Provide the (X, Y) coordinate of the cell's center where the given text is located.  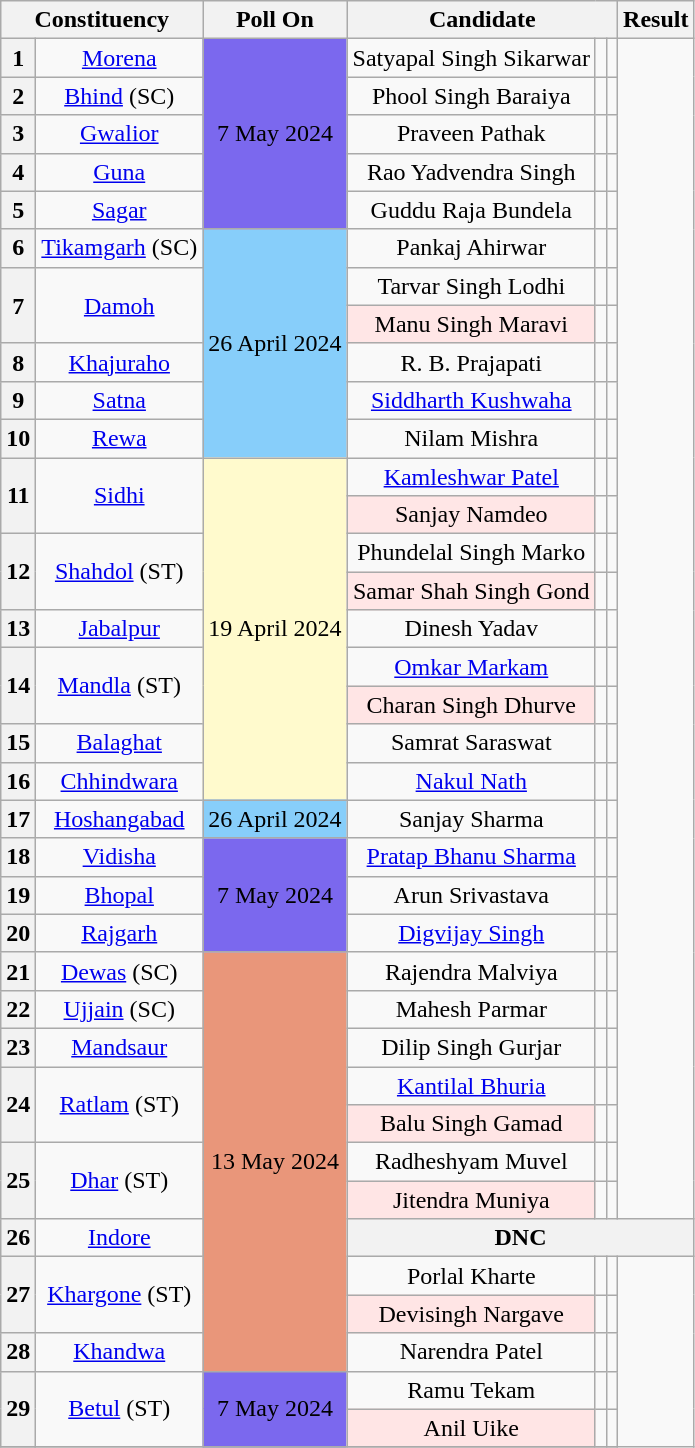
Devisingh Nargave (471, 1314)
25 (18, 1181)
Phundelal Singh Marko (471, 553)
12 (18, 572)
13 May 2024 (275, 1162)
19 April 2024 (275, 630)
Hoshangabad (120, 819)
28 (18, 1352)
19 (18, 895)
Indore (120, 1238)
Chhindwara (120, 781)
Sanjay Namdeo (471, 515)
22 (18, 1009)
23 (18, 1047)
4 (18, 172)
7 (18, 305)
Samrat Saraswat (471, 743)
Guna (120, 172)
Satyapal Singh Sikarwar (471, 58)
Narendra Patel (471, 1352)
Ramu Tekam (471, 1390)
Sidhi (120, 496)
Sanjay Sharma (471, 819)
Balaghat (120, 743)
21 (18, 971)
29 (18, 1409)
Bhind (SC) (120, 96)
16 (18, 781)
Siddharth Kushwaha (471, 400)
Rao Yadvendra Singh (471, 172)
Balu Singh Gamad (471, 1124)
18 (18, 857)
Ratlam (ST) (120, 1104)
Damoh (120, 305)
Nilam Mishra (471, 438)
9 (18, 400)
8 (18, 362)
Constituency (102, 20)
Rewa (120, 438)
Dhar (ST) (120, 1181)
Samar Shah Singh Gond (471, 591)
R. B. Prajapati (471, 362)
26 (18, 1238)
Dewas (SC) (120, 971)
Digvijay Singh (471, 933)
Omkar Markam (471, 667)
Jitendra Muniya (471, 1200)
Porlal Kharte (471, 1276)
24 (18, 1104)
Tarvar Singh Lodhi (471, 286)
DNC (520, 1238)
Candidate (482, 20)
Guddu Raja Bundela (471, 210)
13 (18, 629)
Satna (120, 400)
Morena (120, 58)
15 (18, 743)
14 (18, 686)
Khandwa (120, 1352)
Result (656, 20)
Praveen Pathak (471, 134)
Gwalior (120, 134)
Anil Uike (471, 1428)
Khargone (ST) (120, 1295)
Kamleshwar Patel (471, 477)
20 (18, 933)
Betul (ST) (120, 1409)
Khajuraho (120, 362)
6 (18, 248)
Phool Singh Baraiya (471, 96)
Pratap Bhanu Sharma (471, 857)
3 (18, 134)
Rajendra Malviya (471, 971)
Mandsaur (120, 1047)
Nakul Nath (471, 781)
Mahesh Parmar (471, 1009)
2 (18, 96)
Vidisha (120, 857)
Ujjain (SC) (120, 1009)
Jabalpur (120, 629)
11 (18, 496)
Charan Singh Dhurve (471, 705)
Dilip Singh Gurjar (471, 1047)
Mandla (ST) (120, 686)
Bhopal (120, 895)
Poll On (275, 20)
1 (18, 58)
Dinesh Yadav (471, 629)
Tikamgarh (SC) (120, 248)
Arun Srivastava (471, 895)
27 (18, 1295)
Shahdol (ST) (120, 572)
10 (18, 438)
Radheshyam Muvel (471, 1162)
Manu Singh Maravi (471, 324)
Pankaj Ahirwar (471, 248)
Kantilal Bhuria (471, 1085)
17 (18, 819)
Rajgarh (120, 933)
5 (18, 210)
Sagar (120, 210)
